Search for the cell housing the specified text and yield its [X, Y] center coordinate. 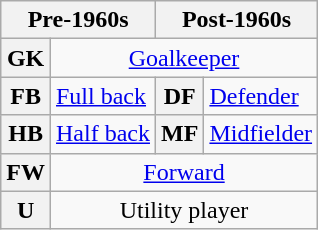
Half back [102, 134]
Full back [102, 96]
Forward [184, 172]
U [26, 210]
Post-1960s [237, 20]
FB [26, 96]
Goalkeeper [184, 58]
Midfielder [261, 134]
GK [26, 58]
Utility player [184, 210]
DF [180, 96]
HB [26, 134]
FW [26, 172]
Pre-1960s [78, 20]
MF [180, 134]
Defender [261, 96]
